Output the [X, Y] coordinate of the center of the cell containing the given text.  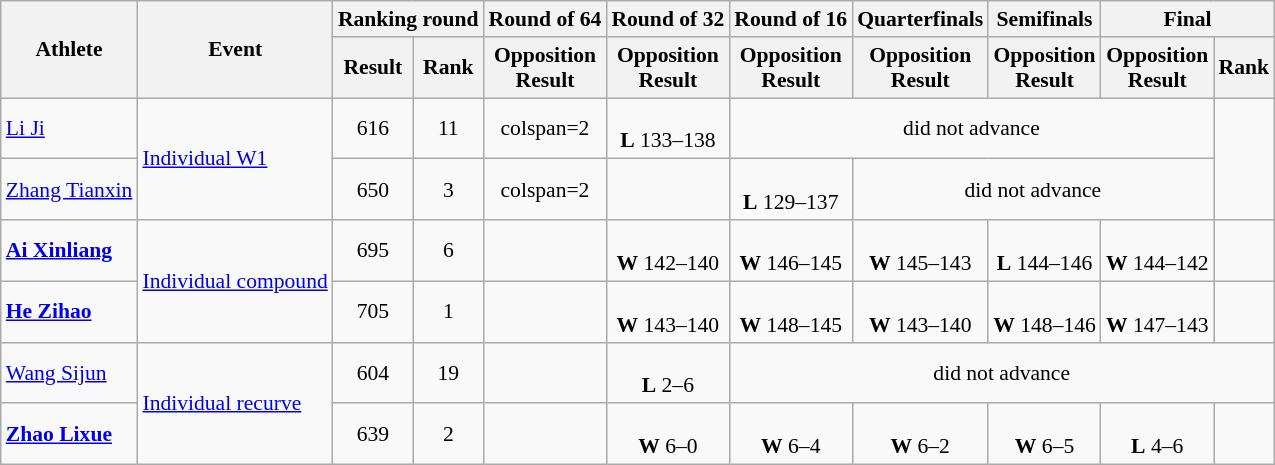
Individual recurve [234, 403]
L 133–138 [668, 128]
616 [373, 128]
Individual compound [234, 281]
639 [373, 434]
Round of 16 [790, 19]
W 147–143 [1158, 312]
Final [1188, 19]
Event [234, 50]
W 6–5 [1044, 434]
Zhao Lixue [70, 434]
Zhang Tianxin [70, 190]
3 [448, 190]
Li Ji [70, 128]
604 [373, 372]
Round of 32 [668, 19]
L 2–6 [668, 372]
He Zihao [70, 312]
2 [448, 434]
19 [448, 372]
Quarterfinals [920, 19]
L 129–137 [790, 190]
650 [373, 190]
Semifinals [1044, 19]
Wang Sijun [70, 372]
Ranking round [408, 19]
Ai Xinliang [70, 250]
W 6–4 [790, 434]
11 [448, 128]
Round of 64 [546, 19]
W 145–143 [920, 250]
W 148–145 [790, 312]
705 [373, 312]
6 [448, 250]
W 144–142 [1158, 250]
Individual W1 [234, 159]
L 4–6 [1158, 434]
1 [448, 312]
W 142–140 [668, 250]
695 [373, 250]
W 148–146 [1044, 312]
L 144–146 [1044, 250]
Result [373, 68]
W 6–2 [920, 434]
W 6–0 [668, 434]
W 146–145 [790, 250]
Athlete [70, 50]
